Identify which cell holds the provided text, then report its [x, y] central coordinate. 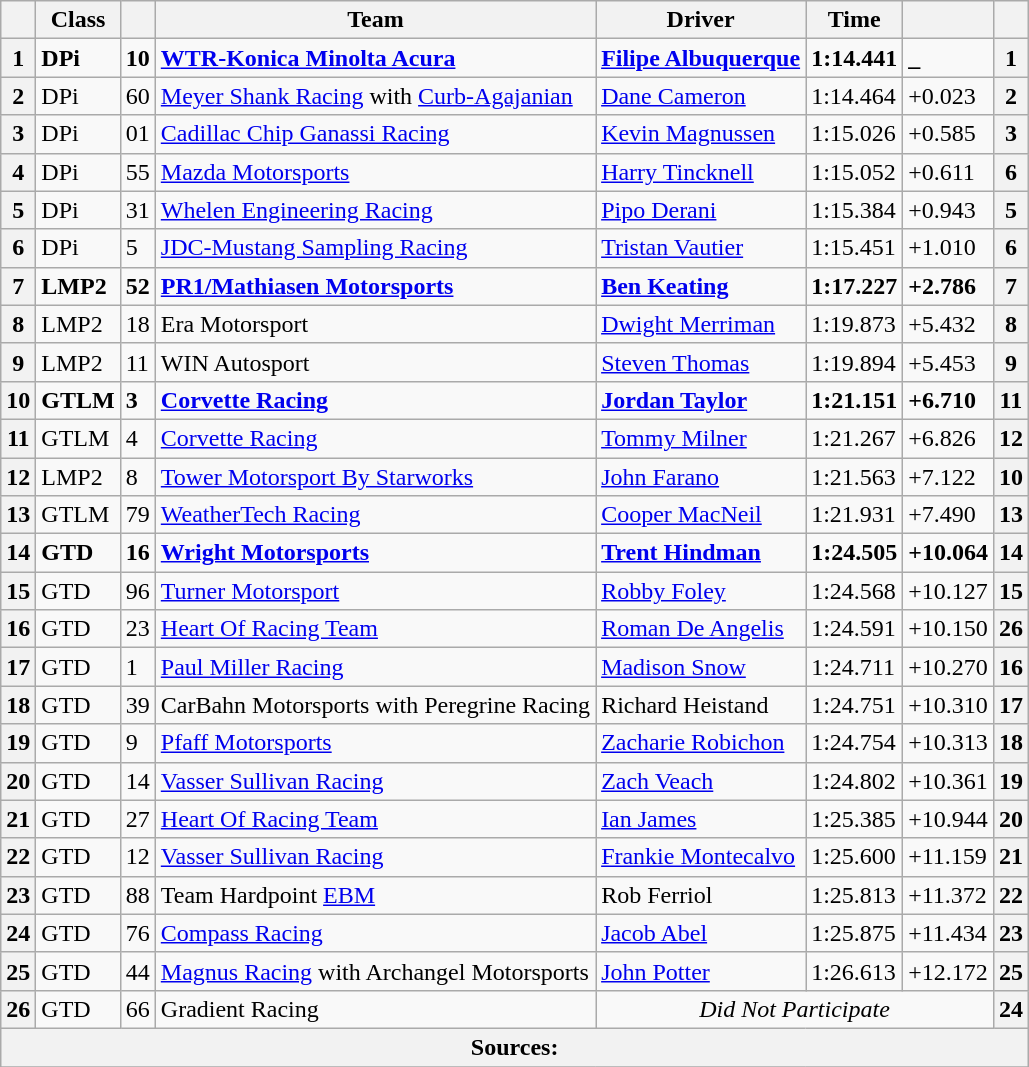
+10.127 [948, 591]
+6.826 [948, 438]
1:21.267 [854, 438]
Zacharie Robichon [701, 743]
1:14.464 [854, 96]
96 [138, 591]
John Farano [701, 477]
+10.310 [948, 705]
Jordan Taylor [701, 400]
Meyer Shank Racing with Curb-Agajanian [375, 96]
CarBahn Motorsports with Peregrine Racing [375, 705]
+12.172 [948, 971]
+10.944 [948, 819]
+10.064 [948, 553]
+11.372 [948, 895]
1:26.613 [854, 971]
Did Not Participate [795, 1009]
Harry Tincknell [701, 172]
1:25.875 [854, 933]
1:15.384 [854, 210]
Turner Motorsport [375, 591]
1:21.563 [854, 477]
Kevin Magnussen [701, 134]
88 [138, 895]
1:25.813 [854, 895]
Robby Foley [701, 591]
Magnus Racing with Archangel Motorsports [375, 971]
Trent Hindman [701, 553]
+2.786 [948, 286]
Ian James [701, 819]
1:15.026 [854, 134]
01 [138, 134]
Cooper MacNeil [701, 515]
66 [138, 1009]
Zach Veach [701, 781]
Tower Motorsport By Starworks [375, 477]
76 [138, 933]
WIN Autosport [375, 362]
1:21.151 [854, 400]
John Potter [701, 971]
Driver [701, 20]
1:15.052 [854, 172]
1:24.802 [854, 781]
60 [138, 96]
+5.453 [948, 362]
44 [138, 971]
1:24.591 [854, 629]
Compass Racing [375, 933]
27 [138, 819]
Tristan Vautier [701, 248]
Richard Heistand [701, 705]
+10.270 [948, 667]
Paul Miller Racing [375, 667]
1:24.754 [854, 743]
1:17.227 [854, 286]
Madison Snow [701, 667]
Time [854, 20]
+6.710 [948, 400]
PR1/Mathiasen Motorsports [375, 286]
+7.490 [948, 515]
1:24.711 [854, 667]
Steven Thomas [701, 362]
Jacob Abel [701, 933]
Class [78, 20]
+11.434 [948, 933]
Era Motorsport [375, 324]
Tommy Milner [701, 438]
79 [138, 515]
39 [138, 705]
+0.943 [948, 210]
1:25.600 [854, 857]
Team [375, 20]
+10.150 [948, 629]
52 [138, 286]
+10.361 [948, 781]
Dwight Merriman [701, 324]
+11.159 [948, 857]
Ben Keating [701, 286]
1:24.568 [854, 591]
+0.023 [948, 96]
+0.611 [948, 172]
Team Hardpoint EBM [375, 895]
Pfaff Motorsports [375, 743]
Rob Ferriol [701, 895]
_ [948, 58]
Cadillac Chip Ganassi Racing [375, 134]
1:24.751 [854, 705]
1:15.451 [854, 248]
+1.010 [948, 248]
Frankie Montecalvo [701, 857]
+7.122 [948, 477]
Whelen Engineering Racing [375, 210]
1:19.894 [854, 362]
Gradient Racing [375, 1009]
Wright Motorsports [375, 553]
WTR-Konica Minolta Acura [375, 58]
Dane Cameron [701, 96]
Sources: [515, 1047]
Mazda Motorsports [375, 172]
+5.432 [948, 324]
1:14.441 [854, 58]
1:19.873 [854, 324]
1:21.931 [854, 515]
Pipo Derani [701, 210]
1:24.505 [854, 553]
WeatherTech Racing [375, 515]
1:25.385 [854, 819]
JDC-Mustang Sampling Racing [375, 248]
+10.313 [948, 743]
55 [138, 172]
Filipe Albuquerque [701, 58]
31 [138, 210]
Roman De Angelis [701, 629]
+0.585 [948, 134]
